For the text-containing cell, return its midpoint in (X, Y) coordinate format. 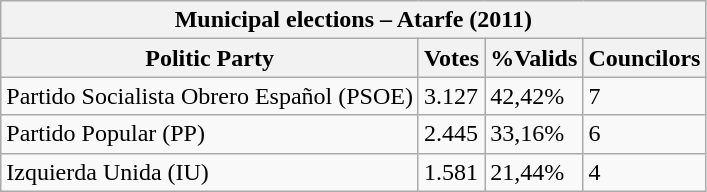
%Valids (534, 58)
4 (644, 172)
1.581 (451, 172)
Izquierda Unida (IU) (210, 172)
7 (644, 96)
Councilors (644, 58)
Municipal elections – Atarfe (2011) (354, 20)
Votes (451, 58)
Partido Socialista Obrero Español (PSOE) (210, 96)
42,42% (534, 96)
6 (644, 134)
2.445 (451, 134)
3.127 (451, 96)
Politic Party (210, 58)
21,44% (534, 172)
Partido Popular (PP) (210, 134)
33,16% (534, 134)
